Output the [X, Y] coordinate of the center of the cell containing the given text.  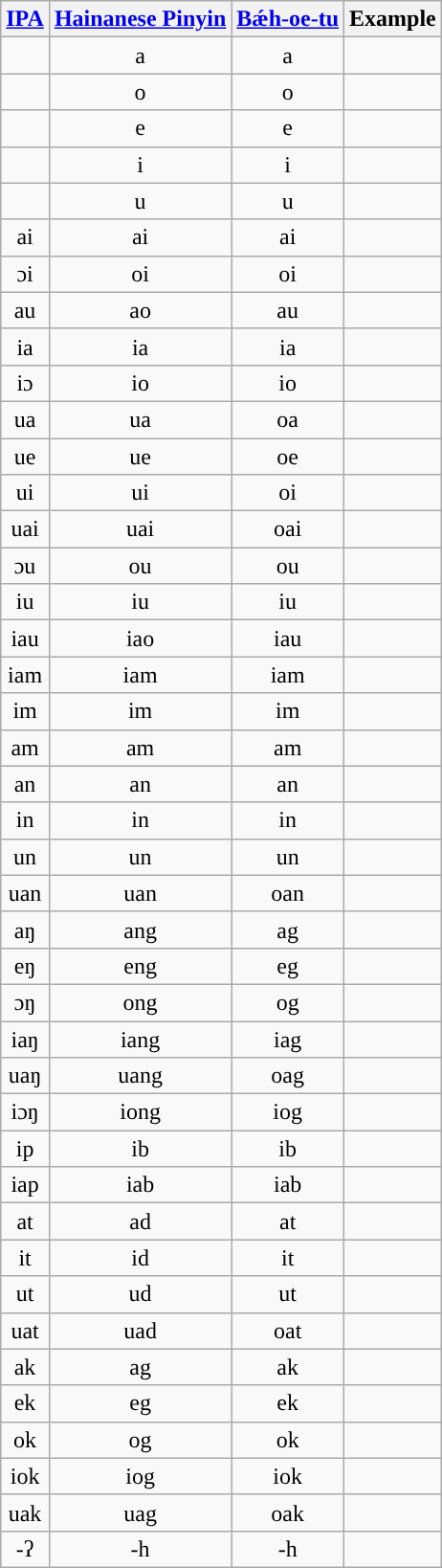
ɔi [25, 274]
uad [140, 1331]
iap [25, 1185]
ip [25, 1149]
eŋ [25, 966]
IPA [25, 19]
ad [140, 1221]
oag [288, 1076]
ɔŋ [25, 1002]
ud [140, 1294]
ao [140, 310]
ong [140, 1002]
eng [140, 966]
id [140, 1258]
ang [140, 930]
iɔ [25, 383]
aŋ [25, 930]
Hainanese Pinyin [140, 19]
uat [25, 1331]
oat [288, 1331]
-ʔ [25, 1549]
oan [288, 893]
Bǽh-oe-tu [288, 19]
uaŋ [25, 1076]
uag [140, 1512]
oe [288, 457]
uak [25, 1512]
oa [288, 419]
iaŋ [25, 1039]
oai [288, 529]
iɔŋ [25, 1112]
oak [288, 1512]
iang [140, 1039]
iao [140, 638]
Example [393, 19]
ɔu [25, 566]
iong [140, 1112]
uang [140, 1076]
iag [288, 1039]
